Determine the [x, y] coordinate at the center of the cell enclosing the given text.  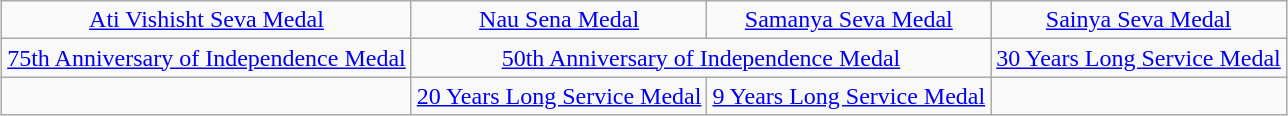
50th Anniversary of Independence Medal [700, 58]
Samanya Seva Medal [849, 20]
Sainya Seva Medal [1139, 20]
9 Years Long Service Medal [849, 96]
30 Years Long Service Medal [1139, 58]
Nau Sena Medal [559, 20]
75th Anniversary of Independence Medal [207, 58]
Ati Vishisht Seva Medal [207, 20]
20 Years Long Service Medal [559, 96]
